Determine the (x, y) coordinate at the center of the cell enclosing the given text.  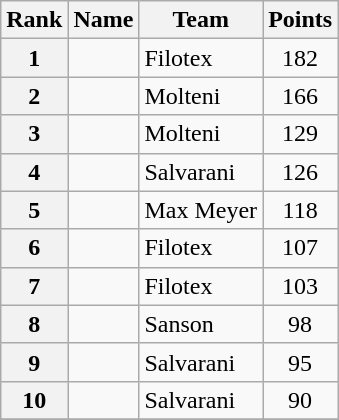
4 (34, 172)
98 (300, 324)
3 (34, 134)
107 (300, 248)
Name (104, 20)
Rank (34, 20)
5 (34, 210)
8 (34, 324)
7 (34, 286)
Max Meyer (201, 210)
6 (34, 248)
10 (34, 400)
Sanson (201, 324)
2 (34, 96)
1 (34, 58)
Team (201, 20)
9 (34, 362)
129 (300, 134)
Points (300, 20)
118 (300, 210)
103 (300, 286)
166 (300, 96)
126 (300, 172)
90 (300, 400)
95 (300, 362)
182 (300, 58)
